Return (X, Y) of the center of cell containing provided text 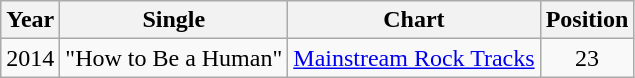
Position (587, 20)
2014 (30, 58)
Year (30, 20)
23 (587, 58)
Mainstream Rock Tracks (414, 58)
Chart (414, 20)
"How to Be a Human" (174, 58)
Single (174, 20)
